Identify which cell holds the provided text, then report its (x, y) central coordinate. 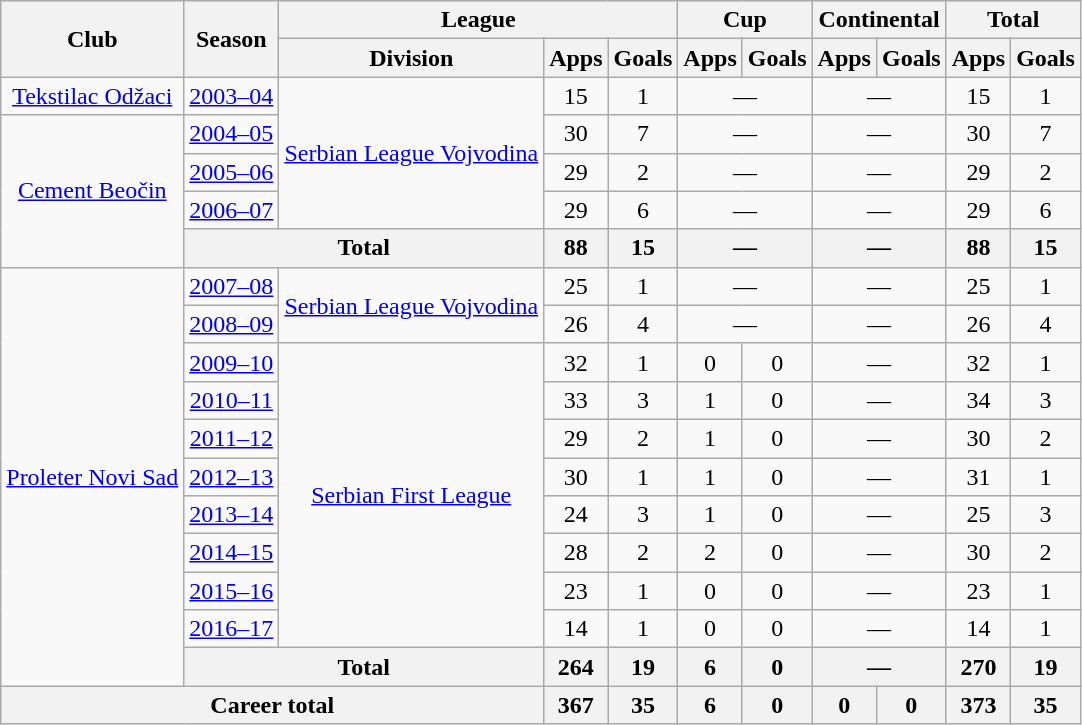
Club (92, 39)
Season (232, 39)
2011–12 (232, 438)
270 (978, 667)
2004–05 (232, 134)
373 (978, 705)
Continental (879, 20)
Tekstilac Odžaci (92, 96)
367 (576, 705)
2016–17 (232, 629)
League (478, 20)
33 (576, 400)
2012–13 (232, 477)
Division (412, 58)
34 (978, 400)
2014–15 (232, 553)
Cup (745, 20)
2009–10 (232, 362)
Serbian First League (412, 495)
Proleter Novi Sad (92, 476)
28 (576, 553)
2010–11 (232, 400)
2007–08 (232, 286)
2015–16 (232, 591)
2005–06 (232, 172)
264 (576, 667)
2006–07 (232, 210)
2003–04 (232, 96)
Career total (272, 705)
2008–09 (232, 324)
24 (576, 515)
31 (978, 477)
2013–14 (232, 515)
Cement Beočin (92, 191)
